Locate the cell with the specified text and output its [x, y] center coordinate. 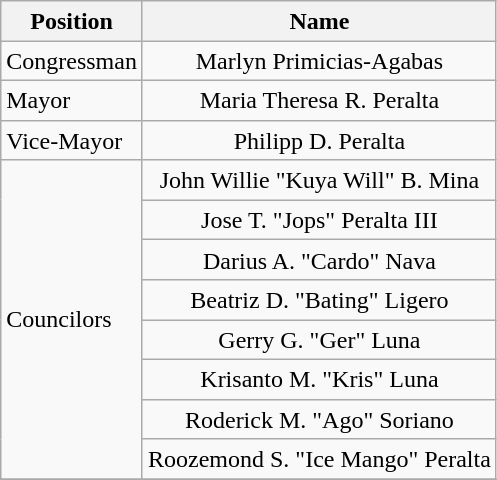
Philipp D. Peralta [319, 140]
John Willie "Kuya Will" B. Mina [319, 180]
Gerry G. "Ger" Luna [319, 340]
Marlyn Primicias-Agabas [319, 61]
Darius A. "Cardo" Nava [319, 260]
Congressman [72, 61]
Councilors [72, 320]
Maria Theresa R. Peralta [319, 100]
Mayor [72, 100]
Name [319, 21]
Beatriz D. "Bating" Ligero [319, 300]
Roozemond S. "Ice Mango" Peralta [319, 459]
Jose T. "Jops" Peralta III [319, 220]
Position [72, 21]
Krisanto M. "Kris" Luna [319, 379]
Vice-Mayor [72, 140]
Roderick M. "Ago" Soriano [319, 419]
